Determine the (X, Y) coordinate at the center of the cell enclosing the given text.  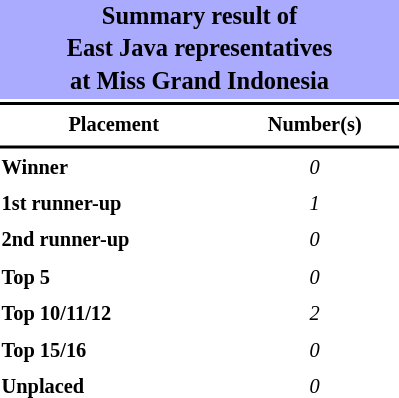
Top 5 (114, 278)
2nd runner-up (114, 241)
Top 15/16 (114, 351)
2 (314, 314)
Summary result ofEast Java representativesat Miss Grand Indonesia (200, 50)
Top 10/11/12 (114, 314)
Placement (114, 125)
Winner (114, 168)
Number(s) (314, 125)
1 (314, 204)
1st runner-up (114, 204)
